Return the [x, y] coordinate for the center point of the cell that contains the specified text.  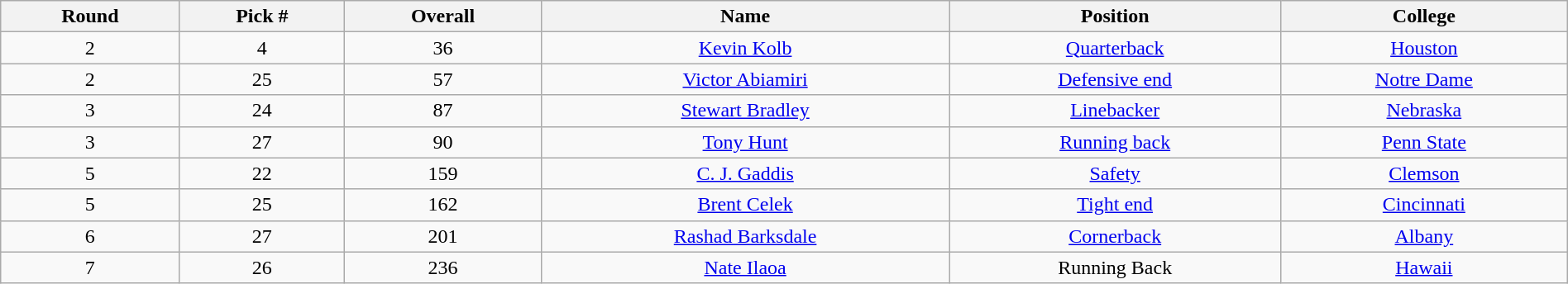
162 [443, 205]
Round [90, 17]
Cincinnati [1424, 205]
Notre Dame [1424, 79]
Nate Ilaoa [745, 267]
Running Back [1115, 267]
36 [443, 48]
Penn State [1424, 142]
Tony Hunt [745, 142]
236 [443, 267]
Pick # [262, 17]
Nebraska [1424, 111]
24 [262, 111]
6 [90, 236]
87 [443, 111]
7 [90, 267]
4 [262, 48]
Kevin Kolb [745, 48]
201 [443, 236]
Stewart Bradley [745, 111]
Tight end [1115, 205]
Quarterback [1115, 48]
26 [262, 267]
Brent Celek [745, 205]
159 [443, 173]
Overall [443, 17]
Clemson [1424, 173]
Houston [1424, 48]
Albany [1424, 236]
Defensive end [1115, 79]
Linebacker [1115, 111]
Hawaii [1424, 267]
Cornerback [1115, 236]
Position [1115, 17]
Rashad Barksdale [745, 236]
22 [262, 173]
College [1424, 17]
90 [443, 142]
Running back [1115, 142]
57 [443, 79]
Name [745, 17]
Victor Abiamiri [745, 79]
Safety [1115, 173]
C. J. Gaddis [745, 173]
